Detect which cell encompasses the target text, then output its [x, y] center coordinate. 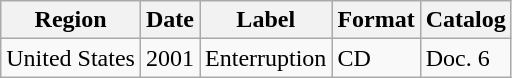
Region [71, 20]
Label [266, 20]
Enterruption [266, 58]
Format [376, 20]
Date [170, 20]
CD [376, 58]
Catalog [466, 20]
United States [71, 58]
2001 [170, 58]
Doc. 6 [466, 58]
